Return the [x, y] coordinate for the center point of the cell that contains the specified text.  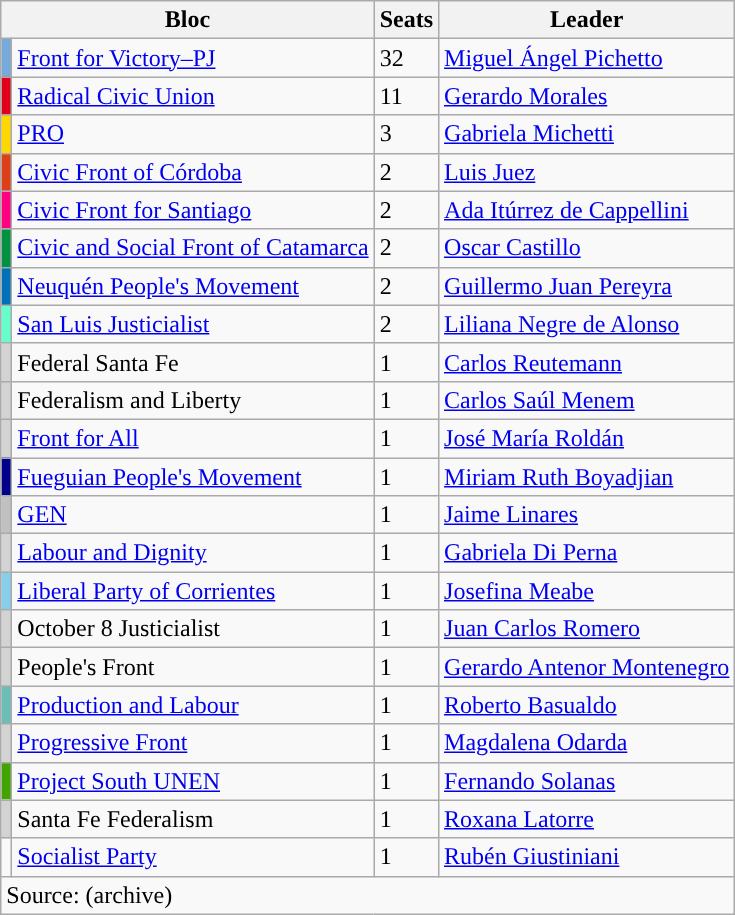
Roxana Latorre [587, 819]
Leader [587, 20]
Civic and Social Front of Catamarca [193, 248]
Civic Front of Córdoba [193, 172]
Miguel Ángel Pichetto [587, 58]
Miriam Ruth Boyadjian [587, 477]
October 8 Justicialist [193, 629]
Production and Labour [193, 705]
Carlos Reutemann [587, 362]
Fueguian People's Movement [193, 477]
Ada Itúrrez de Cappellini [587, 210]
Gerardo Antenor Montenegro [587, 667]
Seats [406, 20]
Guillermo Juan Pereyra [587, 286]
Gabriela Di Perna [587, 553]
Rubén Giustiniani [587, 857]
Gabriela Michetti [587, 134]
Juan Carlos Romero [587, 629]
Socialist Party [193, 857]
Federal Santa Fe [193, 362]
3 [406, 134]
Roberto Basualdo [587, 705]
32 [406, 58]
11 [406, 96]
GEN [193, 515]
Fernando Solanas [587, 781]
Magdalena Odarda [587, 743]
Carlos Saúl Menem [587, 400]
Labour and Dignity [193, 553]
Luis Juez [587, 172]
Front for All [193, 438]
Gerardo Morales [587, 96]
People's Front [193, 667]
Neuquén People's Movement [193, 286]
Project South UNEN [193, 781]
Liliana Negre de Alonso [587, 324]
Liberal Party of Corrientes [193, 591]
San Luis Justicialist [193, 324]
Santa Fe Federalism [193, 819]
Civic Front for Santiago [193, 210]
Bloc [188, 20]
Source: (archive) [368, 895]
Front for Victory–PJ [193, 58]
Radical Civic Union [193, 96]
José María Roldán [587, 438]
Jaime Linares [587, 515]
Federalism and Liberty [193, 400]
Progressive Front [193, 743]
Oscar Castillo [587, 248]
Josefina Meabe [587, 591]
PRO [193, 134]
